Scan for the cell matching the given text and deliver its [X, Y] coordinate at center. 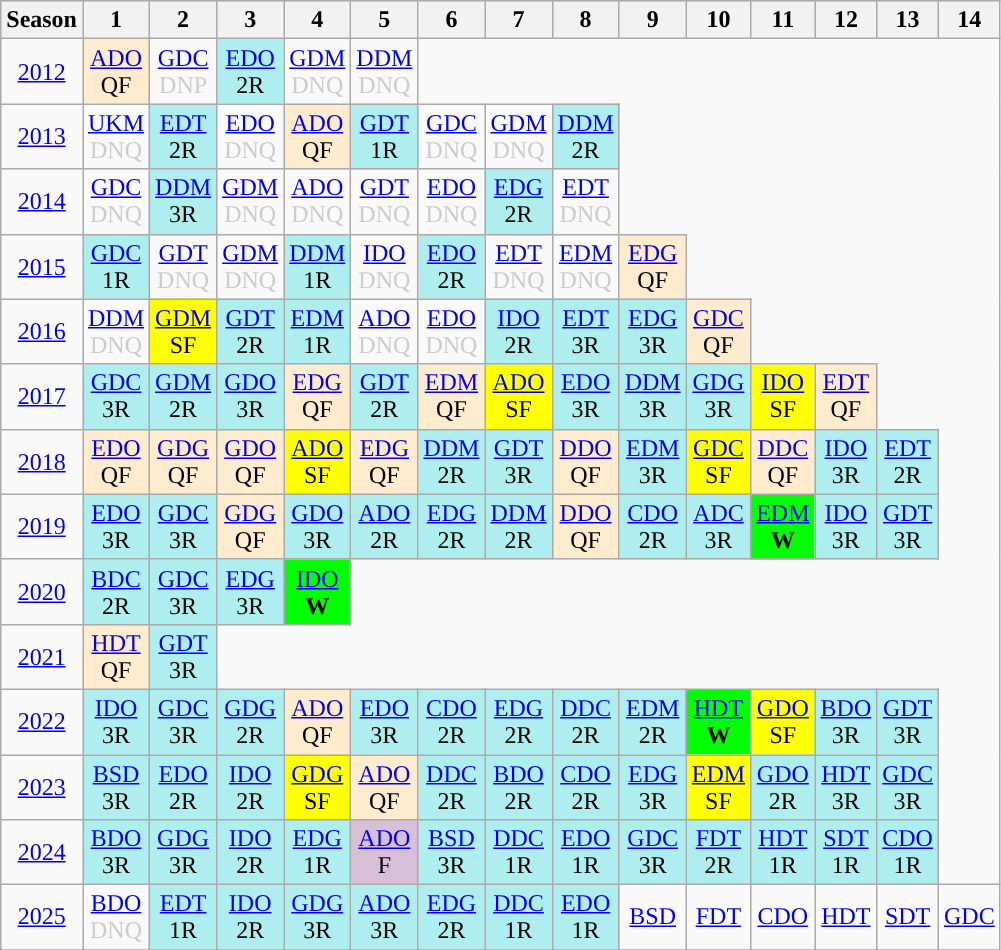
HDTQF [116, 656]
DDM1R [318, 266]
BSD [652, 918]
14 [969, 20]
2024 [42, 852]
7 [518, 20]
6 [452, 20]
2023 [42, 786]
2019 [42, 526]
ADO2R [384, 526]
GDMSF [184, 332]
GDGSF [318, 786]
ADC3R [718, 526]
2 [184, 20]
2012 [42, 72]
2022 [42, 722]
2017 [42, 396]
3 [250, 20]
IDOSF [783, 396]
2020 [42, 592]
EDMDNQ [586, 266]
GDT1R [384, 136]
GDCQF [718, 332]
GDG2R [250, 722]
EDMW [783, 526]
GDM2R [184, 396]
UKMDNQ [116, 136]
CDO1R [908, 852]
ADO3R [384, 918]
EDG1R [318, 852]
8 [586, 20]
HDT1R [783, 852]
GDOSF [783, 722]
HDT3R [846, 786]
Season [42, 20]
GDC [969, 918]
HDTW [718, 722]
11 [783, 20]
SDT [908, 918]
EDTQF [846, 396]
GDOQF [250, 462]
4 [318, 20]
13 [908, 20]
GDO2R [783, 786]
DDCQF [783, 462]
9 [652, 20]
CDO [783, 918]
EDM2R [652, 722]
FDT2R [718, 852]
BDO2R [518, 786]
2015 [42, 266]
EDT1R [184, 918]
2014 [42, 202]
2021 [42, 656]
EDM3R [652, 462]
2018 [42, 462]
EDMSF [718, 786]
BDODNQ [116, 918]
1 [116, 20]
BDC2R [116, 592]
2013 [42, 136]
HDT [846, 918]
GDC1R [116, 266]
12 [846, 20]
FDT [718, 918]
IDOW [318, 592]
5 [384, 20]
EDOQF [116, 462]
EDM1R [318, 332]
GDCSF [718, 462]
EDMQF [452, 396]
EDT3R [586, 332]
2016 [42, 332]
ADOF [384, 852]
2025 [42, 918]
IDODNQ [384, 266]
SDT1R [846, 852]
10 [718, 20]
GDCDNP [184, 72]
